Detect which cell encompasses the target text, then output its [x, y] center coordinate. 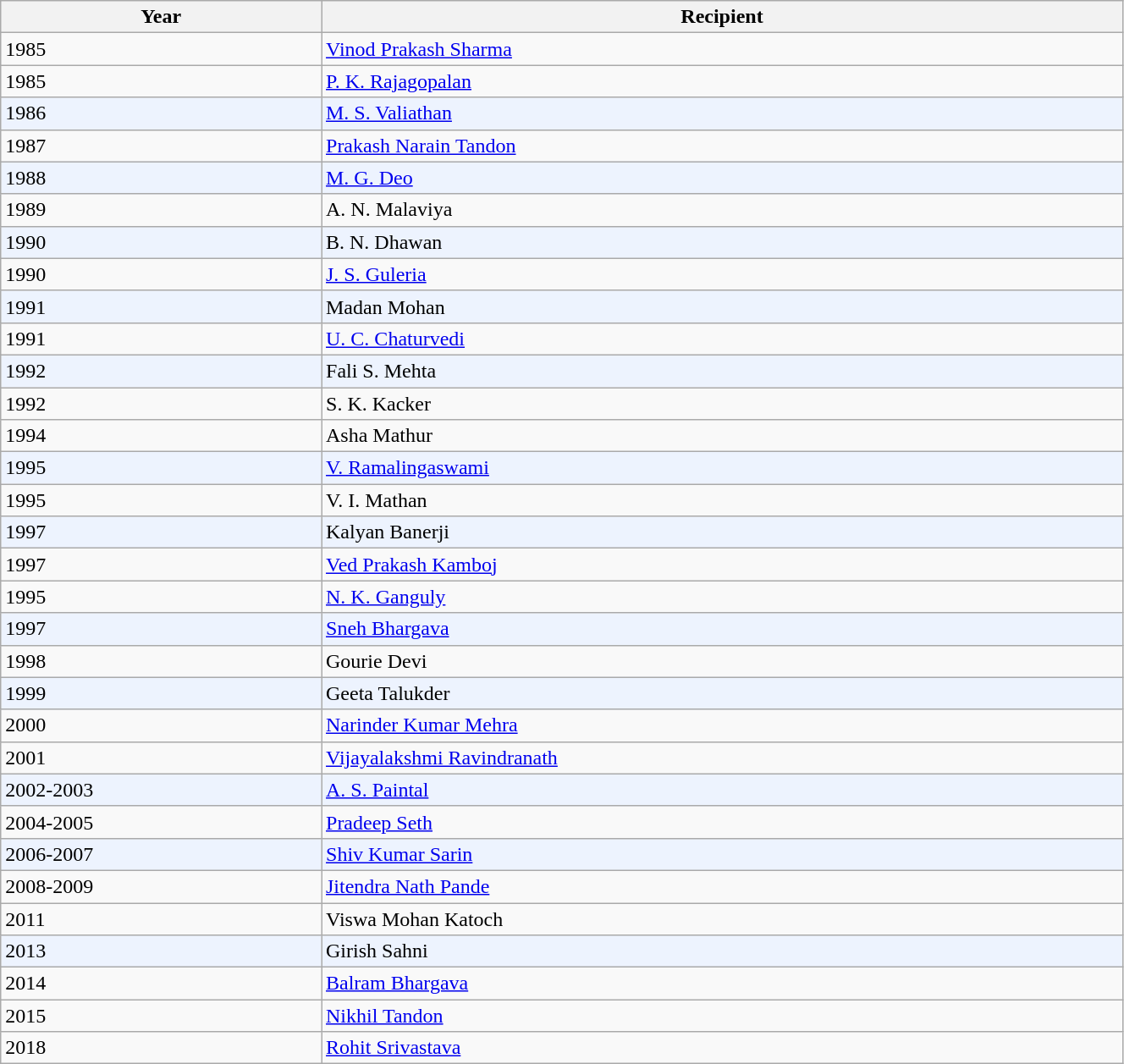
Jitendra Nath Pande [723, 886]
1986 [161, 113]
Asha Mathur [723, 436]
V. I. Mathan [723, 500]
P. K. Rajagopalan [723, 81]
2000 [161, 725]
Viswa Mohan Katoch [723, 918]
Rohit Srivastava [723, 1048]
2018 [161, 1048]
Year [161, 17]
J. S. Guleria [723, 274]
Ved Prakash Kamboj [723, 565]
2001 [161, 758]
B. N. Dhawan [723, 242]
Gourie Devi [723, 661]
Balram Bhargava [723, 984]
Narinder Kumar Mehra [723, 725]
Girish Sahni [723, 951]
U. C. Chaturvedi [723, 339]
1988 [161, 178]
A. S. Paintal [723, 790]
Geeta Talukder [723, 693]
2013 [161, 951]
1987 [161, 146]
Vijayalakshmi Ravindranath [723, 758]
1999 [161, 693]
M. G. Deo [723, 178]
1989 [161, 210]
S. K. Kacker [723, 404]
Madan Mohan [723, 306]
A. N. Malaviya [723, 210]
Kalyan Banerji [723, 532]
2004-2005 [161, 822]
Sneh Bhargava [723, 629]
1998 [161, 661]
2014 [161, 984]
Recipient [723, 17]
N. K. Ganguly [723, 597]
Nikhil Tandon [723, 1016]
Fali S. Mehta [723, 371]
2015 [161, 1016]
2006-2007 [161, 854]
2008-2009 [161, 886]
2011 [161, 918]
2002-2003 [161, 790]
Vinod Prakash Sharma [723, 49]
Prakash Narain Tandon [723, 146]
V. Ramalingaswami [723, 468]
M. S. Valiathan [723, 113]
Pradeep Seth [723, 822]
Shiv Kumar Sarin [723, 854]
1994 [161, 436]
